From the cell containing the given text, extract its center point as (X, Y) coordinate. 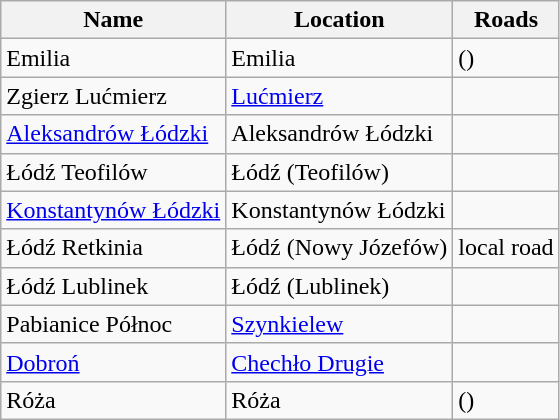
Roads (506, 20)
Łódź Lublinek (114, 286)
Name (114, 20)
Łódź (Lublinek) (340, 286)
Location (340, 20)
Pabianice Północ (114, 324)
Łódź (Nowy Józefów) (340, 248)
Łódź Retkinia (114, 248)
Chechło Drugie (340, 362)
local road (506, 248)
Zgierz Lućmierz (114, 96)
Łódź Teofilów (114, 172)
Lućmierz (340, 96)
Łódź (Teofilów) (340, 172)
Szynkielew (340, 324)
Dobroń (114, 362)
